Return (x, y) of the center of cell containing provided text 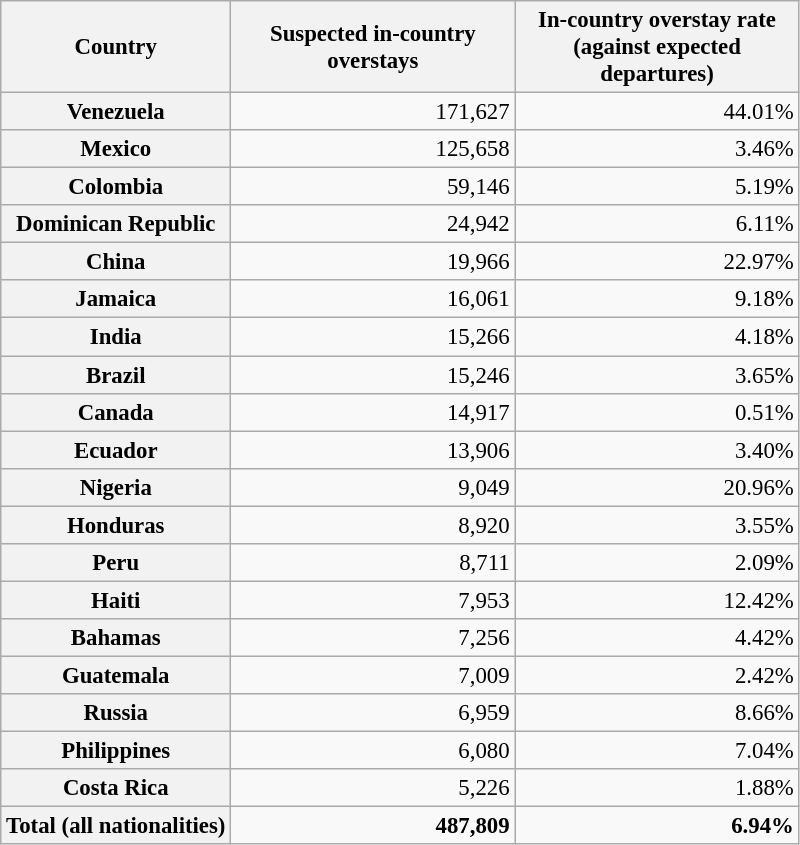
6.11% (657, 224)
Total (all nationalities) (116, 826)
7,256 (373, 638)
5,226 (373, 788)
20.96% (657, 487)
Peru (116, 563)
59,146 (373, 187)
In-country overstay rate (against expected departures) (657, 47)
Jamaica (116, 299)
4.18% (657, 337)
5.19% (657, 187)
0.51% (657, 412)
Honduras (116, 525)
13,906 (373, 450)
7,953 (373, 600)
Canada (116, 412)
Mexico (116, 149)
7.04% (657, 751)
8.66% (657, 713)
Guatemala (116, 675)
4.42% (657, 638)
Russia (116, 713)
2.42% (657, 675)
14,917 (373, 412)
Ecuador (116, 450)
3.40% (657, 450)
9.18% (657, 299)
Brazil (116, 375)
Colombia (116, 187)
Haiti (116, 600)
Country (116, 47)
15,246 (373, 375)
24,942 (373, 224)
8,920 (373, 525)
171,627 (373, 112)
China (116, 262)
1.88% (657, 788)
3.65% (657, 375)
Dominican Republic (116, 224)
2.09% (657, 563)
India (116, 337)
6.94% (657, 826)
Bahamas (116, 638)
16,061 (373, 299)
Venezuela (116, 112)
3.55% (657, 525)
9,049 (373, 487)
19,966 (373, 262)
12.42% (657, 600)
125,658 (373, 149)
3.46% (657, 149)
44.01% (657, 112)
6,959 (373, 713)
Philippines (116, 751)
487,809 (373, 826)
Suspected in-country overstays (373, 47)
Costa Rica (116, 788)
Nigeria (116, 487)
22.97% (657, 262)
15,266 (373, 337)
8,711 (373, 563)
6,080 (373, 751)
7,009 (373, 675)
